Find where the given text appears and provide that cell's center as [X, Y] coordinate. 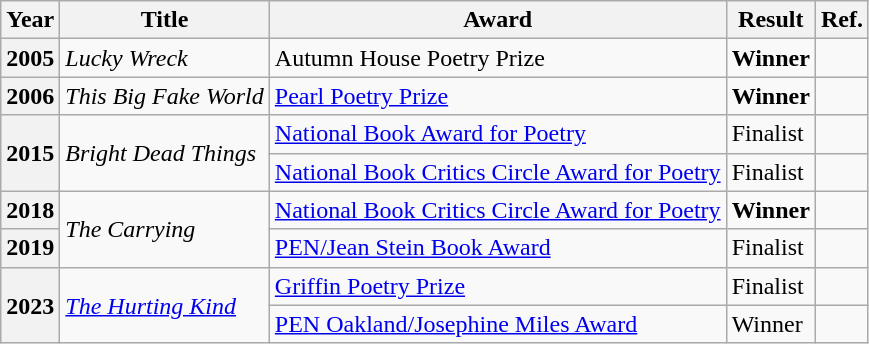
The Carrying [165, 229]
National Book Award for Poetry [498, 134]
Award [498, 20]
Autumn House Poetry Prize [498, 58]
2023 [30, 305]
Ref. [842, 20]
Year [30, 20]
This Big Fake World [165, 96]
Result [770, 20]
The Hurting Kind [165, 305]
Lucky Wreck [165, 58]
2005 [30, 58]
PEN Oakland/Josephine Miles Award [498, 324]
2006 [30, 96]
2015 [30, 153]
Pearl Poetry Prize [498, 96]
2019 [30, 248]
Griffin Poetry Prize [498, 286]
Title [165, 20]
2018 [30, 210]
PEN/Jean Stein Book Award [498, 248]
Bright Dead Things [165, 153]
